Extract the [x, y] coordinate from the center of the cell holding the provided text.  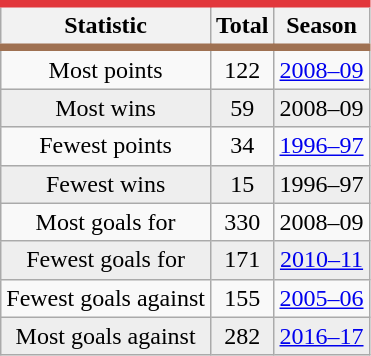
Statistic [106, 26]
Most goals against [106, 336]
Total [242, 26]
15 [242, 184]
Fewest goals for [106, 260]
Season [322, 26]
122 [242, 68]
59 [242, 108]
Most goals for [106, 222]
171 [242, 260]
Most points [106, 68]
155 [242, 298]
2010–11 [322, 260]
330 [242, 222]
34 [242, 146]
2005–06 [322, 298]
Most wins [106, 108]
Fewest wins [106, 184]
Fewest goals against [106, 298]
282 [242, 336]
Fewest points [106, 146]
2016–17 [322, 336]
